Capture the cell that displays the provided text and extract its (X, Y) central coordinate. 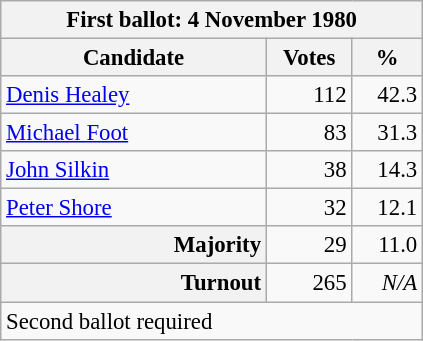
265 (309, 283)
83 (309, 133)
29 (309, 245)
Turnout (134, 283)
% (388, 58)
Second ballot required (212, 321)
Candidate (134, 58)
11.0 (388, 245)
12.1 (388, 208)
14.3 (388, 170)
Majority (134, 245)
38 (309, 170)
Denis Healey (134, 95)
112 (309, 95)
First ballot: 4 November 1980 (212, 20)
42.3 (388, 95)
31.3 (388, 133)
Votes (309, 58)
John Silkin (134, 170)
N/A (388, 283)
Peter Shore (134, 208)
Michael Foot (134, 133)
32 (309, 208)
